Return (X, Y) of the center of cell containing provided text 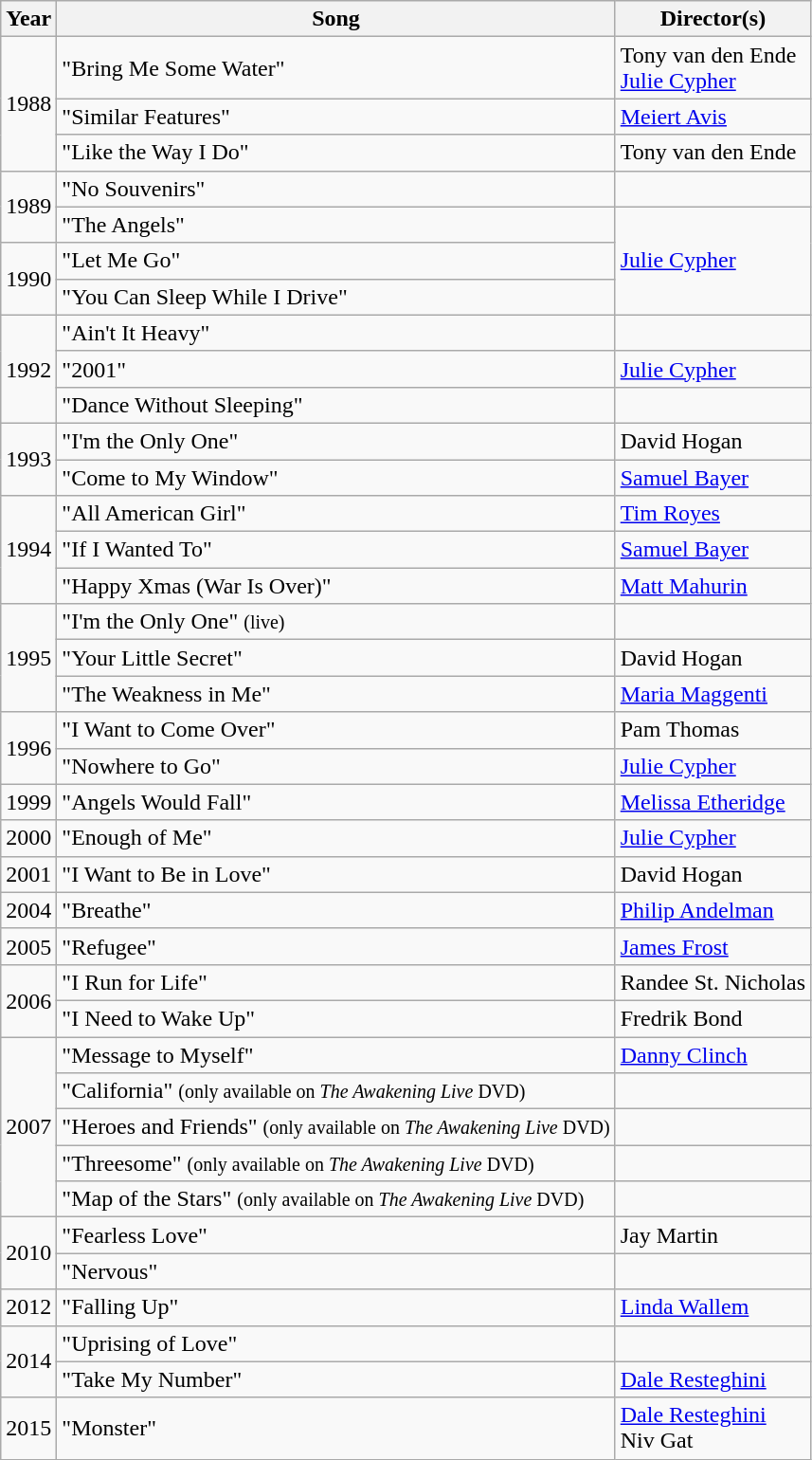
"No Souvenirs" (335, 189)
"Map of the Stars" (only available on The Awakening Live DVD) (335, 1199)
"Falling Up" (335, 1307)
Meiert Avis (713, 117)
2001 (28, 874)
Maria Maggenti (713, 694)
"I Want to Come Over" (335, 730)
"I Need to Wake Up" (335, 1018)
"Dance Without Sleeping" (335, 405)
Fredrik Bond (713, 1018)
"Nowhere to Go" (335, 766)
"I'm the Only One" (live) (335, 622)
Linda Wallem (713, 1307)
"If I Wanted To" (335, 550)
"Breathe" (335, 910)
1989 (28, 207)
"Nervous" (335, 1271)
2004 (28, 910)
1993 (28, 459)
2014 (28, 1361)
"Happy Xmas (War Is Over)" (335, 586)
Tim Royes (713, 514)
1988 (28, 104)
"Your Little Secret" (335, 658)
"Fearless Love" (335, 1235)
"Bring Me Some Water" (335, 68)
Year (28, 19)
"I Want to Be in Love" (335, 874)
Tony van den Ende (713, 153)
"The Weakness in Me" (335, 694)
1990 (28, 279)
"Ain't It Heavy" (335, 333)
2015 (28, 1428)
"Like the Way I Do" (335, 153)
Randee St. Nicholas (713, 982)
2006 (28, 1000)
"Come to My Window" (335, 477)
1996 (28, 748)
"Message to Myself" (335, 1055)
"Let Me Go" (335, 261)
1999 (28, 802)
Philip Andelman (713, 910)
Melissa Etheridge (713, 802)
"All American Girl" (335, 514)
Tony van den EndeJulie Cypher (713, 68)
"Heroes and Friends" (only available on The Awakening Live DVD) (335, 1127)
"Refugee" (335, 946)
1995 (28, 658)
"I'm the Only One" (335, 441)
Dale ResteghiniNiv Gat (713, 1428)
"I Run for Life" (335, 982)
2010 (28, 1253)
"Uprising of Love" (335, 1343)
"You Can Sleep While I Drive" (335, 297)
Danny Clinch (713, 1055)
Matt Mahurin (713, 586)
Jay Martin (713, 1235)
"Enough of Me" (335, 838)
1992 (28, 369)
Pam Thomas (713, 730)
James Frost (713, 946)
2005 (28, 946)
Dale Resteghini (713, 1379)
"Threesome" (only available on The Awakening Live DVD) (335, 1163)
Director(s) (713, 19)
1994 (28, 550)
"2001" (335, 369)
"Monster" (335, 1428)
"California" (only available on The Awakening Live DVD) (335, 1091)
Song (335, 19)
"Angels Would Fall" (335, 802)
2012 (28, 1307)
"The Angels" (335, 225)
"Similar Features" (335, 117)
2007 (28, 1127)
"Take My Number" (335, 1379)
2000 (28, 838)
